Find where the given text appears and provide that cell's center as [x, y] coordinate. 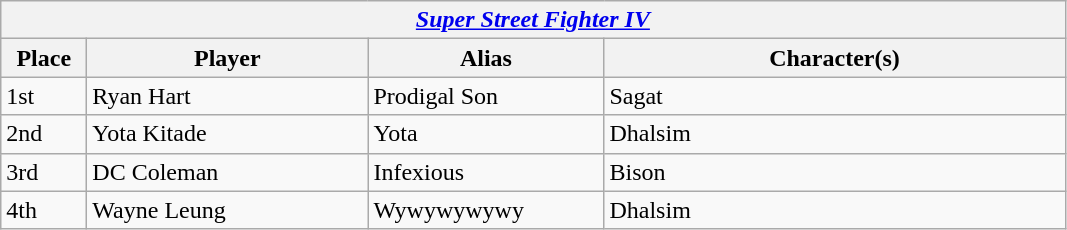
Bison [834, 172]
Wywywywywy [486, 210]
Sagat [834, 96]
3rd [44, 172]
1st [44, 96]
Character(s) [834, 58]
Super Street Fighter IV [533, 20]
Yota Kitade [228, 134]
Alias [486, 58]
Place [44, 58]
Player [228, 58]
Infexious [486, 172]
Wayne Leung [228, 210]
DC Coleman [228, 172]
Ryan Hart [228, 96]
4th [44, 210]
Yota [486, 134]
Prodigal Son [486, 96]
2nd [44, 134]
